For the text-containing cell, return its midpoint in [x, y] coordinate format. 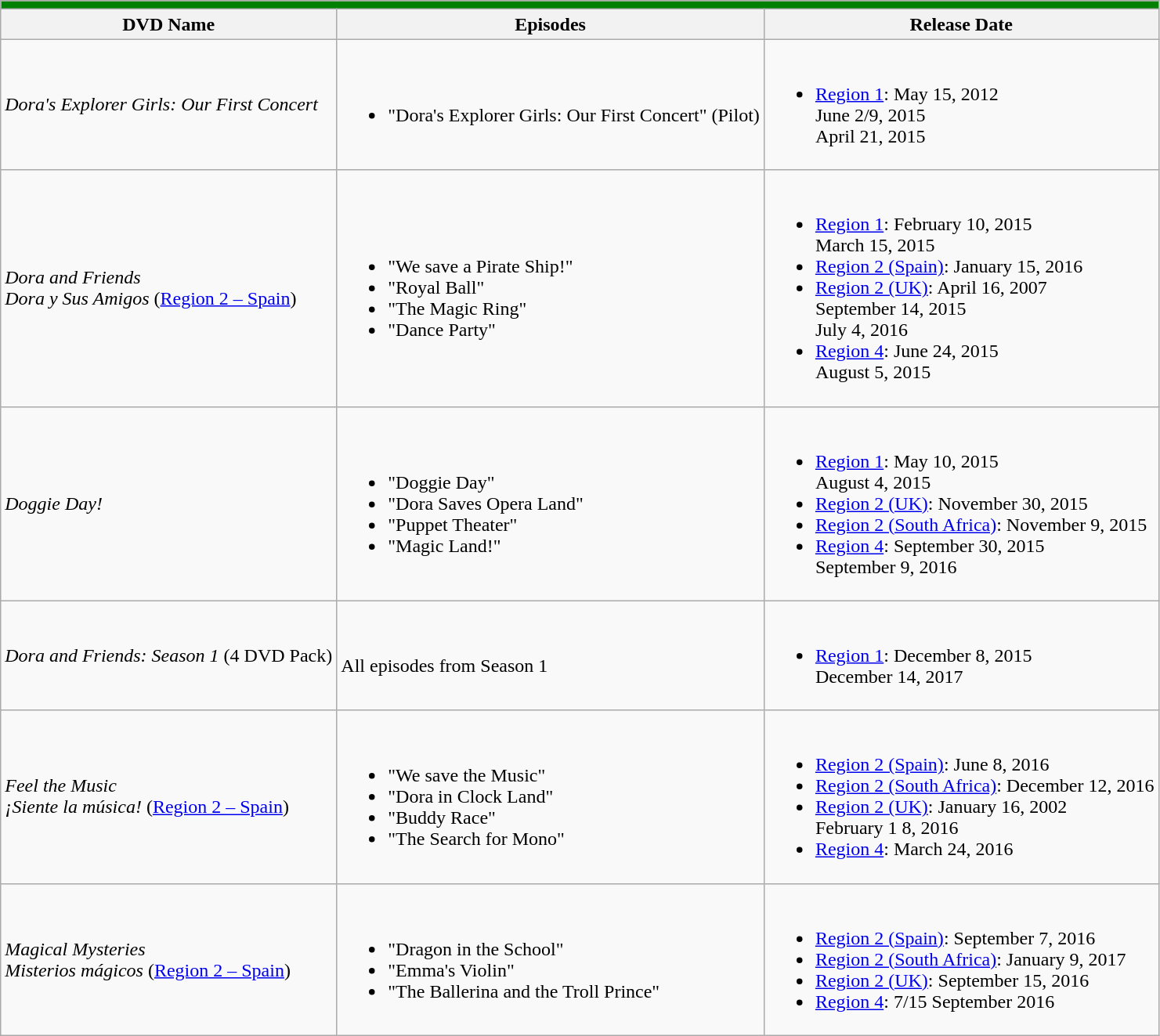
Episodes [551, 24]
"Doggie Day""Dora Saves Opera Land""Puppet Theater""Magic Land!" [551, 504]
"We save a Pirate Ship!""Royal Ball""The Magic Ring""Dance Party" [551, 288]
All episodes from Season 1 [551, 655]
"We save the Music""Dora in Clock Land""Buddy Race""The Search for Mono" [551, 797]
Dora and FriendsDora y Sus Amigos (Region 2 – Spain) [169, 288]
Region 1: May 15, 2012June 2/9, 2015April 21, 2015 [961, 105]
Release Date [961, 24]
Region 2 (Spain): June 8, 2016Region 2 (South Africa): December 12, 2016Region 2 (UK): January 16, 2002February 1 8, 2016Region 4: March 24, 2016 [961, 797]
Magical MysteriesMisterios mágicos (Region 2 – Spain) [169, 959]
Dora and Friends: Season 1 (4 DVD Pack) [169, 655]
Feel the Music¡Siente la música! (Region 2 – Spain) [169, 797]
DVD Name [169, 24]
Region 1: December 8, 2015December 14, 2017 [961, 655]
Doggie Day! [169, 504]
Dora's Explorer Girls: Our First Concert [169, 105]
"Dragon in the School""Emma's Violin""The Ballerina and the Troll Prince" [551, 959]
"Dora's Explorer Girls: Our First Concert" (Pilot) [551, 105]
Region 2 (Spain): September 7, 2016Region 2 (South Africa): January 9, 2017Region 2 (UK): September 15, 2016Region 4: 7/15 September 2016 [961, 959]
